Identify which cell holds the provided text, then report its (x, y) central coordinate. 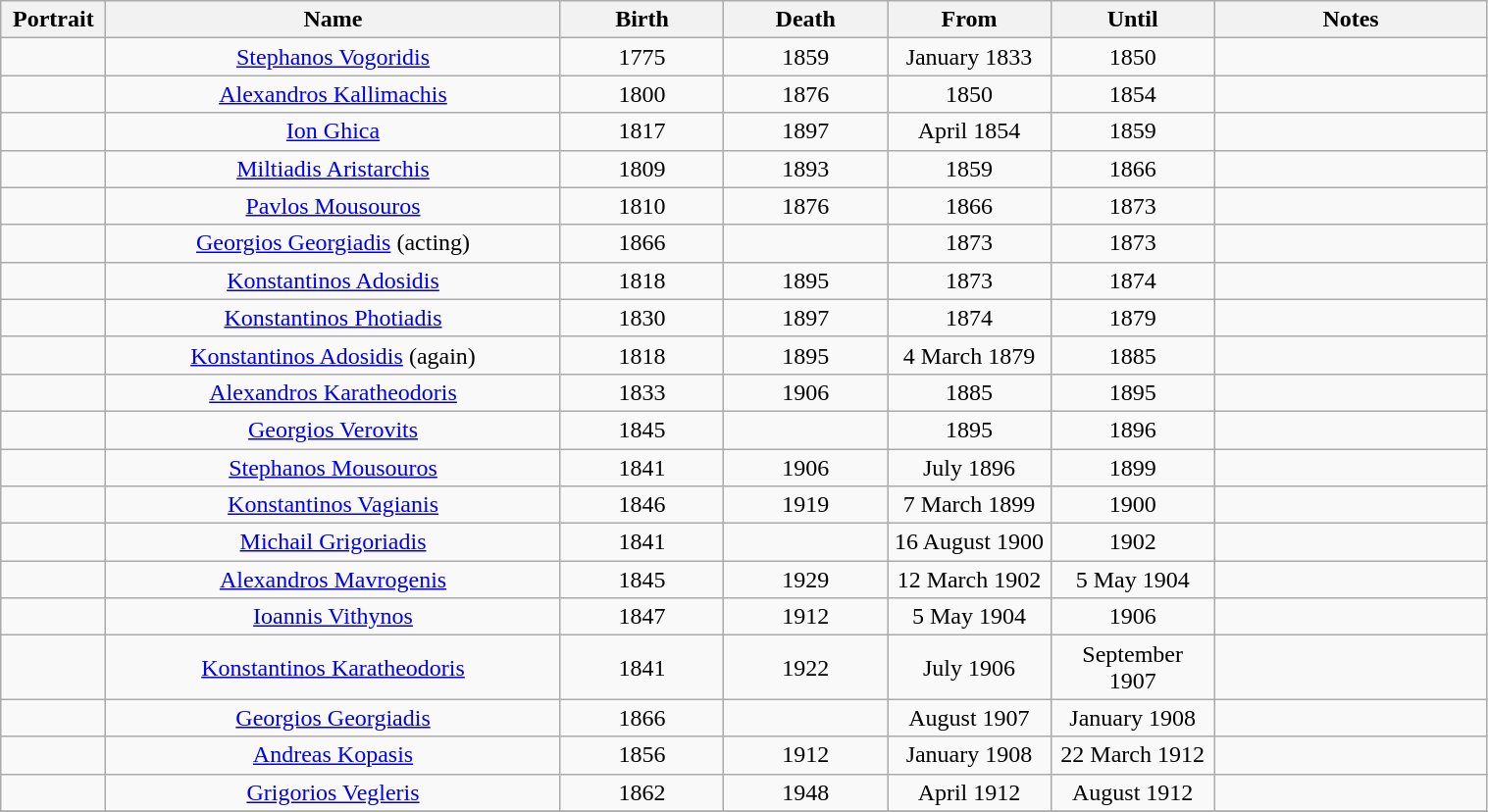
1810 (641, 206)
Andreas Kopasis (334, 755)
April 1912 (969, 792)
1854 (1132, 94)
From (969, 20)
Birth (641, 20)
16 August 1900 (969, 542)
22 March 1912 (1132, 755)
Konstantinos Adosidis (334, 280)
Konstantinos Vagianis (334, 505)
1809 (641, 169)
Notes (1351, 20)
August 1907 (969, 718)
Konstantinos Photiadis (334, 318)
Georgios Verovits (334, 430)
Stephanos Mousouros (334, 468)
Georgios Georgiadis (334, 718)
1899 (1132, 468)
1929 (806, 580)
Konstantinos Karatheodoris (334, 667)
Michail Grigoriadis (334, 542)
1902 (1132, 542)
Ioannis Vithynos (334, 617)
January 1833 (969, 57)
1846 (641, 505)
Stephanos Vogoridis (334, 57)
7 March 1899 (969, 505)
1900 (1132, 505)
1775 (641, 57)
1879 (1132, 318)
Name (334, 20)
July 1906 (969, 667)
September 1907 (1132, 667)
Ion Ghica (334, 131)
1922 (806, 667)
1847 (641, 617)
August 1912 (1132, 792)
April 1854 (969, 131)
Pavlos Mousouros (334, 206)
Georgios Georgiadis (acting) (334, 243)
Until (1132, 20)
1896 (1132, 430)
Grigorios Vegleris (334, 792)
July 1896 (969, 468)
Konstantinos Adosidis (again) (334, 355)
12 March 1902 (969, 580)
1830 (641, 318)
1800 (641, 94)
Alexandros Karatheodoris (334, 392)
1862 (641, 792)
1948 (806, 792)
Alexandros Mavrogenis (334, 580)
1893 (806, 169)
Death (806, 20)
Portrait (53, 20)
Miltiadis Aristarchis (334, 169)
1856 (641, 755)
Alexandros Kallimachis (334, 94)
1919 (806, 505)
1817 (641, 131)
4 March 1879 (969, 355)
1833 (641, 392)
